Capture the cell that displays the provided text and extract its [x, y] central coordinate. 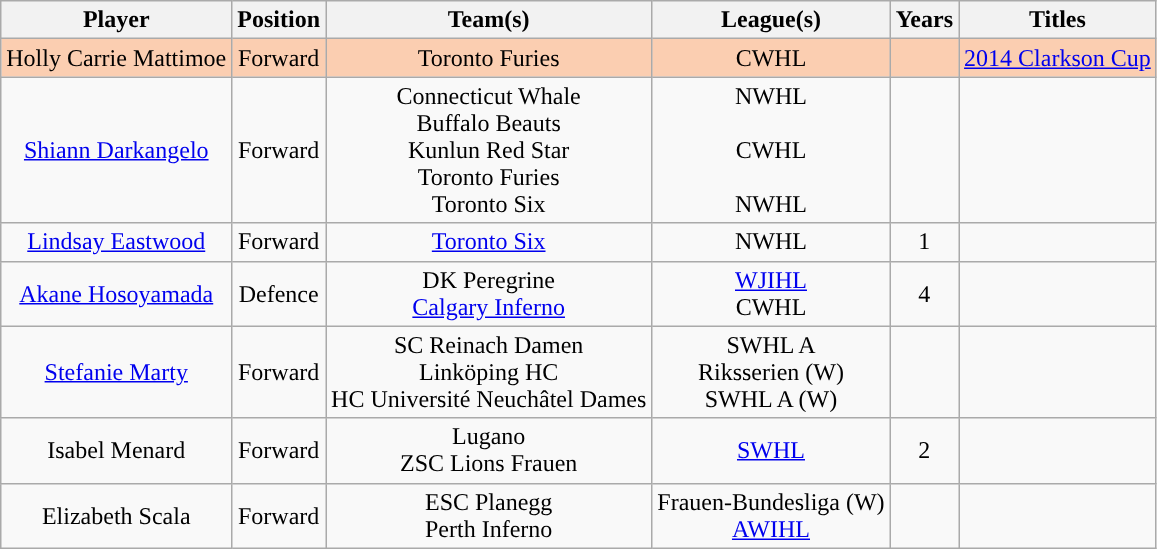
Titles [1058, 20]
SC Reinach DamenLinköping HCHC Université Neuchâtel Dames [489, 372]
SWHL ARiksserien (W)SWHL A (W) [771, 372]
Stefanie Marty [116, 372]
Elizabeth Scala [116, 516]
1 [924, 242]
2 [924, 450]
ESC PlaneggPerth Inferno [489, 516]
Frauen-Bundesliga (W)AWIHL [771, 516]
Shiann Darkangelo [116, 150]
NWHLCWHLNWHL [771, 150]
CWHL [771, 58]
Position [279, 20]
League(s) [771, 20]
Toronto Furies [489, 58]
Player [116, 20]
NWHL [771, 242]
DK PeregrineCalgary Inferno [489, 294]
Holly Carrie Mattimoe [116, 58]
Years [924, 20]
Toronto Six [489, 242]
Connecticut WhaleBuffalo Beauts Kunlun Red Star Toronto FuriesToronto Six [489, 150]
4 [924, 294]
Lindsay Eastwood [116, 242]
LuganoZSC Lions Frauen [489, 450]
Team(s) [489, 20]
Isabel Menard [116, 450]
WJIHLCWHL [771, 294]
2014 Clarkson Cup [1058, 58]
Akane Hosoyamada [116, 294]
SWHL [771, 450]
Defence [279, 294]
